From the cell containing the given text, extract its center point as [X, Y] coordinate. 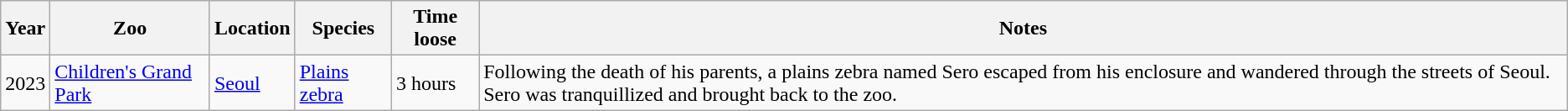
Species [343, 29]
Time loose [436, 29]
2023 [25, 82]
Year [25, 29]
Location [252, 29]
Plains zebra [343, 82]
Seoul [252, 82]
Notes [1024, 29]
Zoo [131, 29]
Children's Grand Park [131, 82]
3 hours [436, 82]
